Extract the (X, Y) coordinate from the center of the cell holding the provided text.  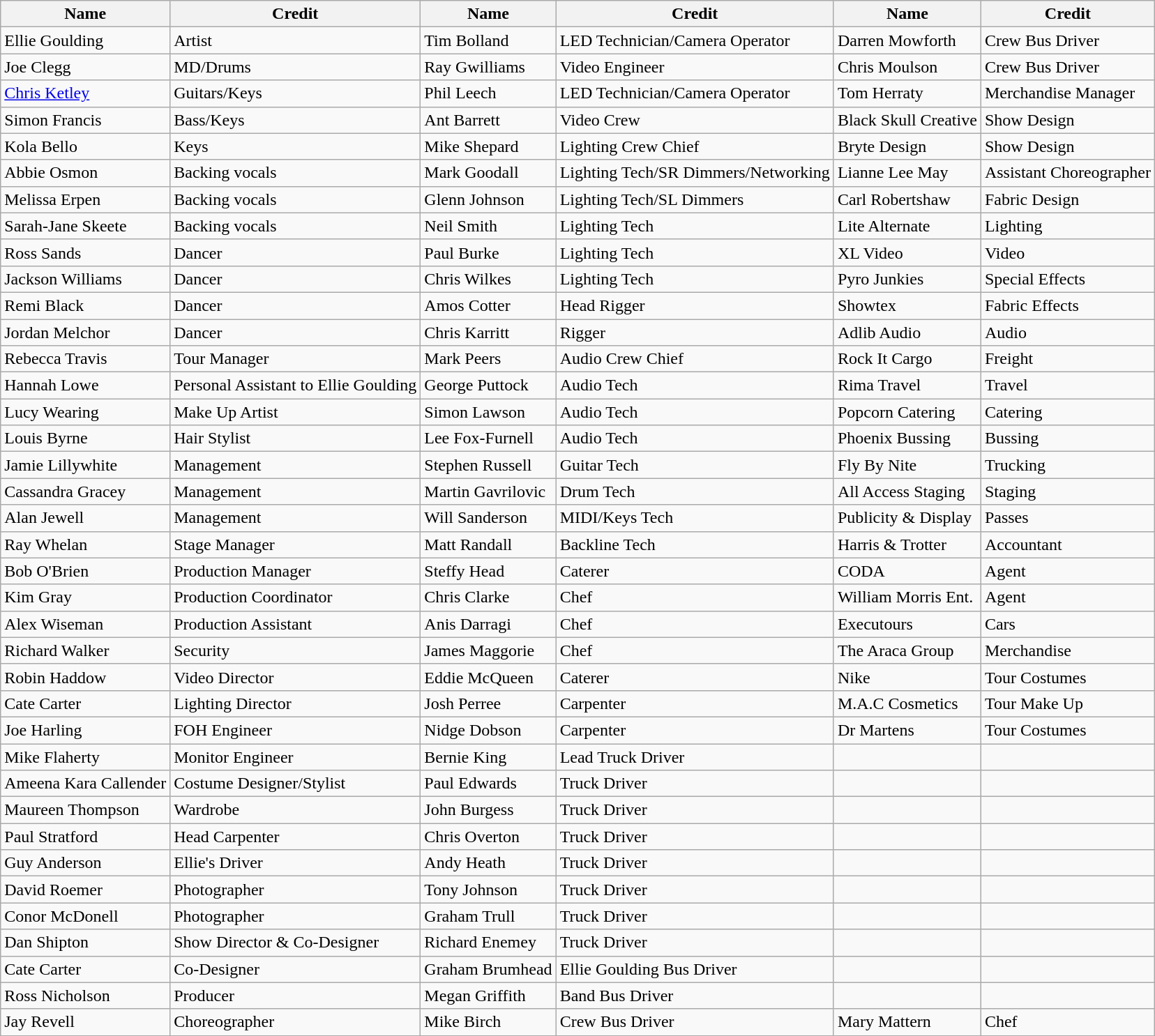
Graham Trull (488, 916)
John Burgess (488, 810)
Pyro Junkies (907, 279)
XL Video (907, 252)
Bob O'Brien (85, 571)
Kim Gray (85, 597)
Production Coordinator (296, 597)
Nike (907, 677)
Tim Bolland (488, 40)
Audio Crew Chief (695, 359)
Wardrobe (296, 810)
William Morris Ent. (907, 597)
Lianne Lee May (907, 173)
Choreographer (296, 1022)
Accountant (1067, 544)
Chris Wilkes (488, 279)
MD/Drums (296, 67)
Keys (296, 146)
Joe Clegg (85, 67)
Remi Black (85, 305)
Special Effects (1067, 279)
Rebecca Travis (85, 359)
The Araca Group (907, 650)
Mary Mattern (907, 1022)
Bryte Design (907, 146)
Chris Overton (488, 837)
Dr Martens (907, 730)
Passes (1067, 518)
Phoenix Bussing (907, 439)
Fly By Nite (907, 465)
George Puttock (488, 386)
Travel (1067, 386)
Ellie's Driver (296, 863)
Tour Manager (296, 359)
Anis Darragi (488, 624)
Graham Brumhead (488, 969)
Mark Peers (488, 359)
Guitars/Keys (296, 93)
All Access Staging (907, 492)
Drum Tech (695, 492)
Mark Goodall (488, 173)
Ross Sands (85, 252)
Lite Alternate (907, 226)
Darren Mowforth (907, 40)
Abbie Osmon (85, 173)
Producer (296, 996)
Tony Johnson (488, 890)
Bernie King (488, 756)
Ray Whelan (85, 544)
Show Director & Co-Designer (296, 943)
Ameena Kara Callender (85, 784)
Mike Birch (488, 1022)
Alan Jewell (85, 518)
Kola Bello (85, 146)
Bussing (1067, 439)
MIDI/Keys Tech (695, 518)
Richard Walker (85, 650)
Head Rigger (695, 305)
Black Skull Creative (907, 120)
Maureen Thompson (85, 810)
Alex Wiseman (85, 624)
Melissa Erpen (85, 199)
Jamie Lillywhite (85, 465)
Mike Flaherty (85, 756)
Steffy Head (488, 571)
Lighting (1067, 226)
Cassandra Gracey (85, 492)
Fabric Design (1067, 199)
Megan Griffith (488, 996)
Nidge Dobson (488, 730)
Hair Stylist (296, 439)
Conor McDonell (85, 916)
Will Sanderson (488, 518)
Tom Herraty (907, 93)
Audio (1067, 333)
Paul Edwards (488, 784)
Rigger (695, 333)
Hannah Lowe (85, 386)
Production Manager (296, 571)
Rima Travel (907, 386)
Martin Gavrilovic (488, 492)
Assistant Choreographer (1067, 173)
Adlib Audio (907, 333)
Ross Nicholson (85, 996)
Lighting Tech/SL Dimmers (695, 199)
Lighting Director (296, 703)
Monitor Engineer (296, 756)
Paul Burke (488, 252)
Merchandise (1067, 650)
Backline Tech (695, 544)
Simon Lawson (488, 412)
Merchandise Manager (1067, 93)
Guitar Tech (695, 465)
Popcorn Catering (907, 412)
Lead Truck Driver (695, 756)
Chris Clarke (488, 597)
Simon Francis (85, 120)
Head Carpenter (296, 837)
Ray Gwilliams (488, 67)
Showtex (907, 305)
Publicity & Display (907, 518)
Carl Robertshaw (907, 199)
Sarah-Jane Skeete (85, 226)
Guy Anderson (85, 863)
Fabric Effects (1067, 305)
James Maggorie (488, 650)
Robin Haddow (85, 677)
FOH Engineer (296, 730)
Co-Designer (296, 969)
Joe Harling (85, 730)
Lighting Tech/SR Dimmers/Networking (695, 173)
Chris Ketley (85, 93)
Lighting Crew Chief (695, 146)
Stephen Russell (488, 465)
CODA (907, 571)
Dan Shipton (85, 943)
Executours (907, 624)
Make Up Artist (296, 412)
Artist (296, 40)
Video (1067, 252)
Video Engineer (695, 67)
Matt Randall (488, 544)
Harris & Trotter (907, 544)
Eddie McQueen (488, 677)
Louis Byrne (85, 439)
Jay Revell (85, 1022)
Tour Make Up (1067, 703)
Josh Perree (488, 703)
Neil Smith (488, 226)
Jordan Melchor (85, 333)
M.A.C Cosmetics (907, 703)
Phil Leech (488, 93)
Production Assistant (296, 624)
Catering (1067, 412)
Ant Barrett (488, 120)
Paul Stratford (85, 837)
Lucy Wearing (85, 412)
Trucking (1067, 465)
Staging (1067, 492)
Amos Cotter (488, 305)
Costume Designer/Stylist (296, 784)
Bass/Keys (296, 120)
Video Crew (695, 120)
Stage Manager (296, 544)
Chris Karritt (488, 333)
Jackson Williams (85, 279)
Personal Assistant to Ellie Goulding (296, 386)
Ellie Goulding Bus Driver (695, 969)
Video Director (296, 677)
Rock It Cargo (907, 359)
Band Bus Driver (695, 996)
Chris Moulson (907, 67)
Freight (1067, 359)
David Roemer (85, 890)
Lee Fox-Furnell (488, 439)
Security (296, 650)
Mike Shepard (488, 146)
Ellie Goulding (85, 40)
Andy Heath (488, 863)
Glenn Johnson (488, 199)
Richard Enemey (488, 943)
Cars (1067, 624)
